Detect which cell encompasses the target text, then output its (X, Y) center coordinate. 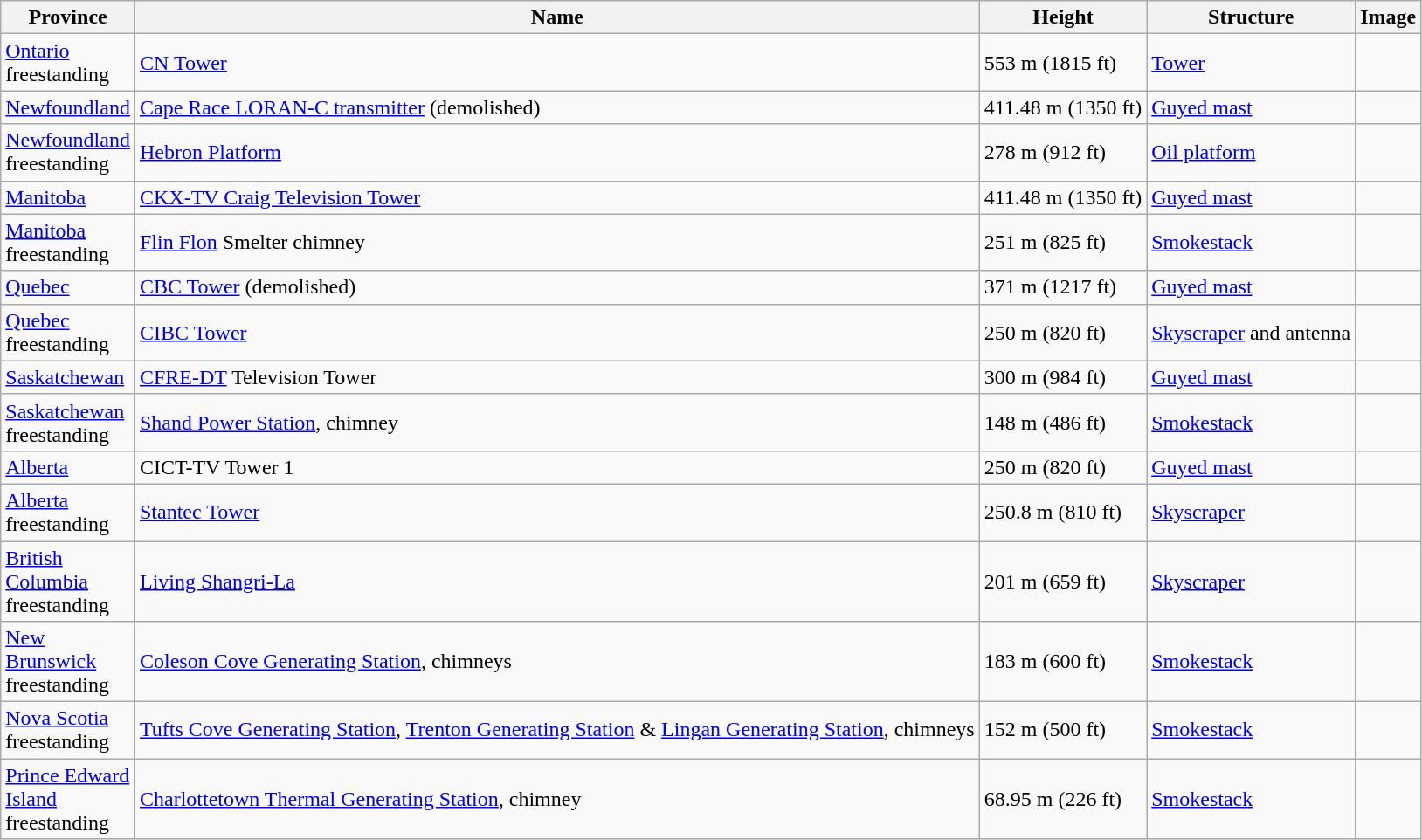
Stantec Tower (557, 512)
Charlottetown Thermal Generating Station, chimney (557, 799)
278 m (912 ft) (1062, 152)
Shand Power Station, chimney (557, 423)
250.8 m (810 ft) (1062, 512)
Height (1062, 17)
Hebron Platform (557, 152)
CKX-TV Craig Television Tower (557, 197)
553 m (1815 ft) (1062, 63)
Skyscraper and antenna (1251, 332)
Province (68, 17)
CICT-TV Tower 1 (557, 467)
Cape Race LORAN-C transmitter (demolished) (557, 107)
Saskatchewan freestanding (68, 423)
Ontario freestanding (68, 63)
Name (557, 17)
Nova Scotia freestanding (68, 730)
Quebec freestanding (68, 332)
Newfoundland freestanding (68, 152)
Image (1389, 17)
251 m (825 ft) (1062, 243)
Oil platform (1251, 152)
Saskatchewan (68, 377)
New Brunswick freestanding (68, 662)
Prince Edward Island freestanding (68, 799)
201 m (659 ft) (1062, 582)
Quebec (68, 287)
68.95 m (226 ft) (1062, 799)
Tower (1251, 63)
Living Shangri-La (557, 582)
152 m (500 ft) (1062, 730)
148 m (486 ft) (1062, 423)
Alberta (68, 467)
Flin Flon Smelter chimney (557, 243)
371 m (1217 ft) (1062, 287)
183 m (600 ft) (1062, 662)
CFRE-DT Television Tower (557, 377)
British Columbia freestanding (68, 582)
Manitoba freestanding (68, 243)
Coleson Cove Generating Station, chimneys (557, 662)
CIBC Tower (557, 332)
CN Tower (557, 63)
Newfoundland (68, 107)
Structure (1251, 17)
300 m (984 ft) (1062, 377)
Alberta freestanding (68, 512)
Tufts Cove Generating Station, Trenton Generating Station & Lingan Generating Station, chimneys (557, 730)
CBC Tower (demolished) (557, 287)
Manitoba (68, 197)
